Extract the [X, Y] coordinate from the center of the cell holding the provided text.  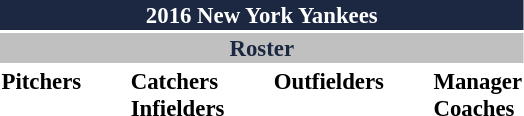
2016 New York Yankees [262, 15]
Roster [262, 48]
